Identify which cell holds the provided text, then report its (X, Y) central coordinate. 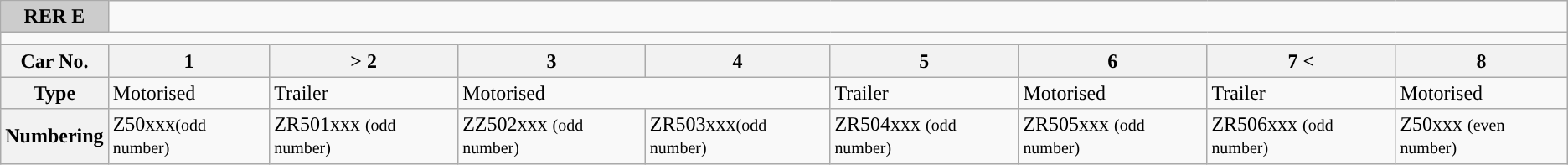
Car No. (54, 61)
8 (1481, 61)
ZR505xxx (odd number) (1112, 136)
4 (737, 61)
3 (552, 61)
RER E (54, 17)
1 (189, 61)
ZR501xxx (odd number) (364, 136)
> 2 (364, 61)
ZR504xxx (odd number) (925, 136)
ZR503xxx(odd number) (737, 136)
Numbering (54, 136)
5 (925, 61)
Z50xxx(odd number) (189, 136)
Type (54, 93)
7 < (1302, 61)
Z50xxx (even number) (1481, 136)
ZR506xxx (odd number) (1302, 136)
6 (1112, 61)
ZZ502xxx (odd number) (552, 136)
